For the text-containing cell, return its midpoint in (x, y) coordinate format. 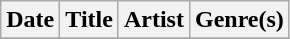
Artist (154, 20)
Date (30, 20)
Genre(s) (239, 20)
Title (90, 20)
